Detect which cell encompasses the target text, then output its [x, y] center coordinate. 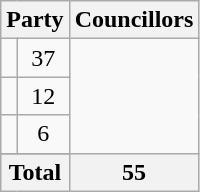
Total [35, 172]
Councillors [134, 20]
37 [43, 58]
12 [43, 96]
55 [134, 172]
6 [43, 134]
Party [35, 20]
